From the cell containing the given text, extract its center point as (x, y) coordinate. 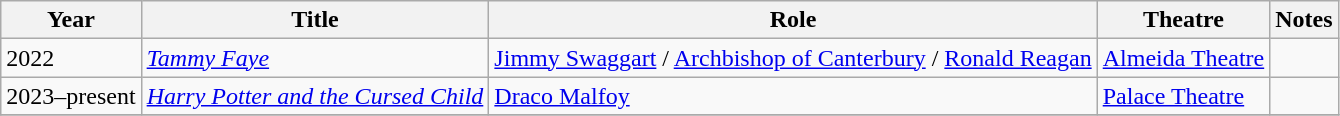
Jimmy Swaggart / Archbishop of Canterbury / Ronald Reagan (793, 58)
Theatre (1184, 20)
Role (793, 20)
Title (315, 20)
Year (71, 20)
Palace Theatre (1184, 96)
2023–present (71, 96)
Harry Potter and the Cursed Child (315, 96)
Notes (1304, 20)
Tammy Faye (315, 58)
Draco Malfoy (793, 96)
2022 (71, 58)
Almeida Theatre (1184, 58)
